Find where the given text appears and provide that cell's center as [x, y] coordinate. 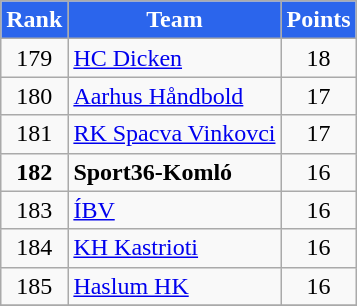
181 [34, 134]
Aarhus Håndbold [174, 96]
Rank [34, 20]
Team [174, 20]
183 [34, 210]
Points [318, 20]
185 [34, 286]
179 [34, 58]
HC Dicken [174, 58]
180 [34, 96]
182 [34, 172]
KH Kastrioti [174, 248]
184 [34, 248]
ÍBV [174, 210]
Haslum HK [174, 286]
Sport36-Komló [174, 172]
RK Spacva Vinkovci [174, 134]
18 [318, 58]
